Locate the cell with the specified text and output its (X, Y) center coordinate. 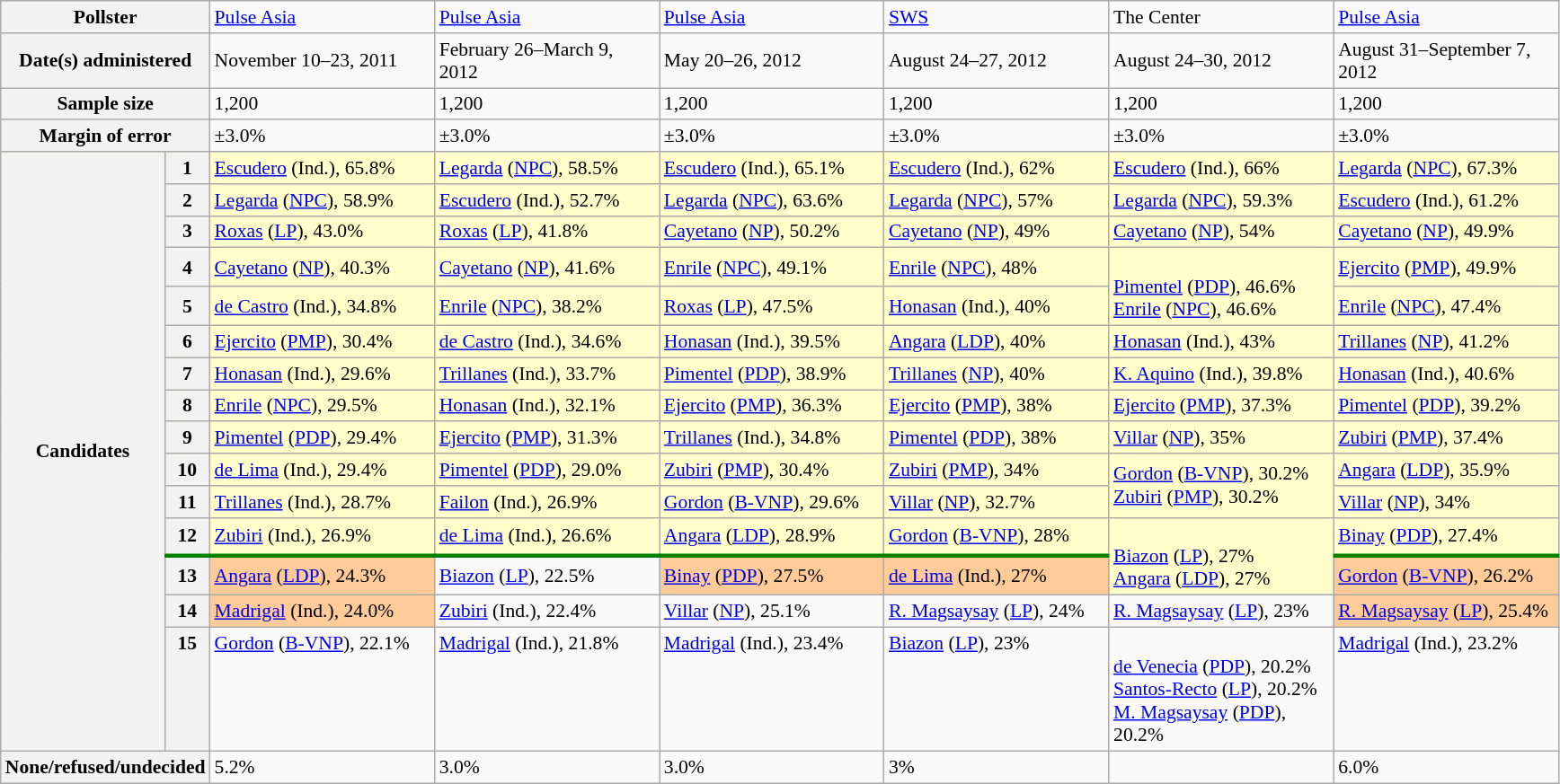
Cayetano (NP), 50.2% (772, 232)
Honasan (Ind.), 43% (1221, 342)
Biazon (LP), 22.5% (547, 577)
6.0% (1446, 767)
August 24–30, 2012 (1221, 61)
Legarda (NPC), 59.3% (1221, 200)
Villar (NP), 32.7% (997, 502)
9 (187, 438)
Gordon (B-VNP), 29.6% (772, 502)
August 24–27, 2012 (997, 61)
Honasan (Ind.), 40.6% (1446, 374)
Trillanes (Ind.), 28.7% (323, 502)
de Castro (Ind.), 34.6% (547, 342)
Binay (PDP), 27.4% (1446, 537)
de Venecia (PDP), 20.2% Santos-Recto (LP), 20.2% M. Magsaysay (PDP), 20.2% (1221, 690)
Escudero (Ind.), 62% (997, 168)
Enrile (NPC), 48% (997, 268)
Roxas (LP), 47.5% (772, 305)
Sample size (106, 104)
de Lima (Ind.), 27% (997, 577)
Escudero (Ind.), 65.8% (323, 168)
Enrile (NPC), 29.5% (323, 406)
Roxas (LP), 43.0% (323, 232)
Gordon (B-VNP), 28% (997, 537)
de Lima (Ind.), 26.6% (547, 537)
2 (187, 200)
15 (187, 690)
K. Aquino (Ind.), 39.8% (1221, 374)
Madrigal (Ind.), 23.2% (1446, 690)
Ejercito (PMP), 30.4% (323, 342)
12 (187, 537)
R. Magsaysay (LP), 25.4% (1446, 612)
Honasan (Ind.), 32.1% (547, 406)
Ejercito (PMP), 31.3% (547, 438)
Honasan (Ind.), 40% (997, 305)
Pimentel (PDP), 39.2% (1446, 406)
Ejercito (PMP), 36.3% (772, 406)
Pimentel (PDP), 29.0% (547, 470)
Legarda (NPC), 63.6% (772, 200)
Pimentel (PDP), 29.4% (323, 438)
Cayetano (NP), 49.9% (1446, 232)
May 20–26, 2012 (772, 61)
Escudero (Ind.), 61.2% (1446, 200)
Gordon (B-VNP), 26.2% (1446, 577)
Trillanes (Ind.), 34.8% (772, 438)
8 (187, 406)
5 (187, 305)
Zubiri (Ind.), 26.9% (323, 537)
Gordon (B-VNP), 30.2% Zubiri (PMP), 30.2% (1221, 485)
Legarda (NPC), 58.9% (323, 200)
Zubiri (PMP), 30.4% (772, 470)
Escudero (Ind.), 66% (1221, 168)
None/refused/undecided (106, 767)
Biazon (LP), 27% Angara (LDP), 27% (1221, 557)
de Lima (Ind.), 29.4% (323, 470)
Enrile (NPC), 49.1% (772, 268)
Legarda (NPC), 57% (997, 200)
Ejercito (PMP), 38% (997, 406)
Angara (LDP), 24.3% (323, 577)
Candidates (83, 451)
Villar (NP), 35% (1221, 438)
Madrigal (Ind.), 23.4% (772, 690)
Trillanes (NP), 40% (997, 374)
Legarda (NPC), 67.3% (1446, 168)
R. Magsaysay (LP), 23% (1221, 612)
Margin of error (106, 137)
Roxas (LP), 41.8% (547, 232)
The Center (1221, 17)
Legarda (NPC), 58.5% (547, 168)
Angara (LDP), 35.9% (1446, 470)
Honasan (Ind.), 39.5% (772, 342)
Pimentel (PDP), 38.9% (772, 374)
SWS (997, 17)
Ejercito (PMP), 37.3% (1221, 406)
Zubiri (PMP), 37.4% (1446, 438)
5.2% (323, 767)
Angara (LDP), 28.9% (772, 537)
August 31–September 7, 2012 (1446, 61)
Binay (PDP), 27.5% (772, 577)
14 (187, 612)
Cayetano (NP), 40.3% (323, 268)
Zubiri (Ind.), 22.4% (547, 612)
Cayetano (NP), 49% (997, 232)
13 (187, 577)
Honasan (Ind.), 29.6% (323, 374)
Cayetano (NP), 41.6% (547, 268)
Madrigal (Ind.), 21.8% (547, 690)
3% (997, 767)
Pimentel (PDP), 46.6% Enrile (NPC), 46.6% (1221, 287)
November 10–23, 2011 (323, 61)
Madrigal (Ind.), 24.0% (323, 612)
Gordon (B-VNP), 22.1% (323, 690)
Trillanes (NP), 41.2% (1446, 342)
6 (187, 342)
Failon (Ind.), 26.9% (547, 502)
Pollster (106, 17)
Escudero (Ind.), 65.1% (772, 168)
11 (187, 502)
Villar (NP), 34% (1446, 502)
Enrile (NPC), 38.2% (547, 305)
Ejercito (PMP), 49.9% (1446, 268)
Date(s) administered (106, 61)
Biazon (LP), 23% (997, 690)
February 26–March 9, 2012 (547, 61)
Zubiri (PMP), 34% (997, 470)
10 (187, 470)
de Castro (Ind.), 34.8% (323, 305)
Escudero (Ind.), 52.7% (547, 200)
Villar (NP), 25.1% (772, 612)
4 (187, 268)
R. Magsaysay (LP), 24% (997, 612)
Cayetano (NP), 54% (1221, 232)
Trillanes (Ind.), 33.7% (547, 374)
1 (187, 168)
3 (187, 232)
7 (187, 374)
Pimentel (PDP), 38% (997, 438)
Enrile (NPC), 47.4% (1446, 305)
Angara (LDP), 40% (997, 342)
